Scan for the cell matching the given text and deliver its [x, y] coordinate at center. 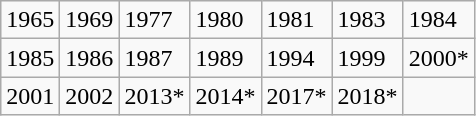
1999 [368, 58]
1980 [226, 20]
2001 [30, 96]
1977 [154, 20]
2013* [154, 96]
1984 [438, 20]
2014* [226, 96]
1986 [90, 58]
1987 [154, 58]
2018* [368, 96]
1989 [226, 58]
2017* [296, 96]
1983 [368, 20]
1965 [30, 20]
1985 [30, 58]
2002 [90, 96]
1981 [296, 20]
2000* [438, 58]
1969 [90, 20]
1994 [296, 58]
